Detect which cell encompasses the target text, then output its (X, Y) center coordinate. 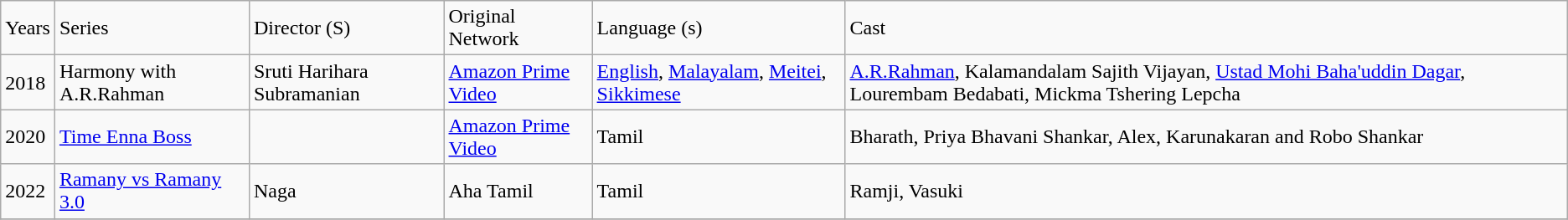
Time Enna Boss (152, 137)
Years (28, 28)
2022 (28, 191)
English, Malayalam, Meitei, Sikkimese (719, 82)
Naga (346, 191)
Ramji, Vasuki (1206, 191)
Language (s) (719, 28)
Ramany vs Ramany 3.0 (152, 191)
Aha Tamil (518, 191)
Series (152, 28)
Original Network (518, 28)
A.R.Rahman, Kalamandalam Sajith Vijayan, Ustad Mohi Baha'uddin Dagar, Lourembam Bedabati, Mickma Tshering Lepcha (1206, 82)
2020 (28, 137)
Bharath, Priya Bhavani Shankar, Alex, Karunakaran and Robo Shankar (1206, 137)
Sruti Harihara Subramanian (346, 82)
Director (S) (346, 28)
Harmony with A.R.Rahman (152, 82)
Cast (1206, 28)
2018 (28, 82)
